Capture the cell that displays the provided text and extract its (X, Y) central coordinate. 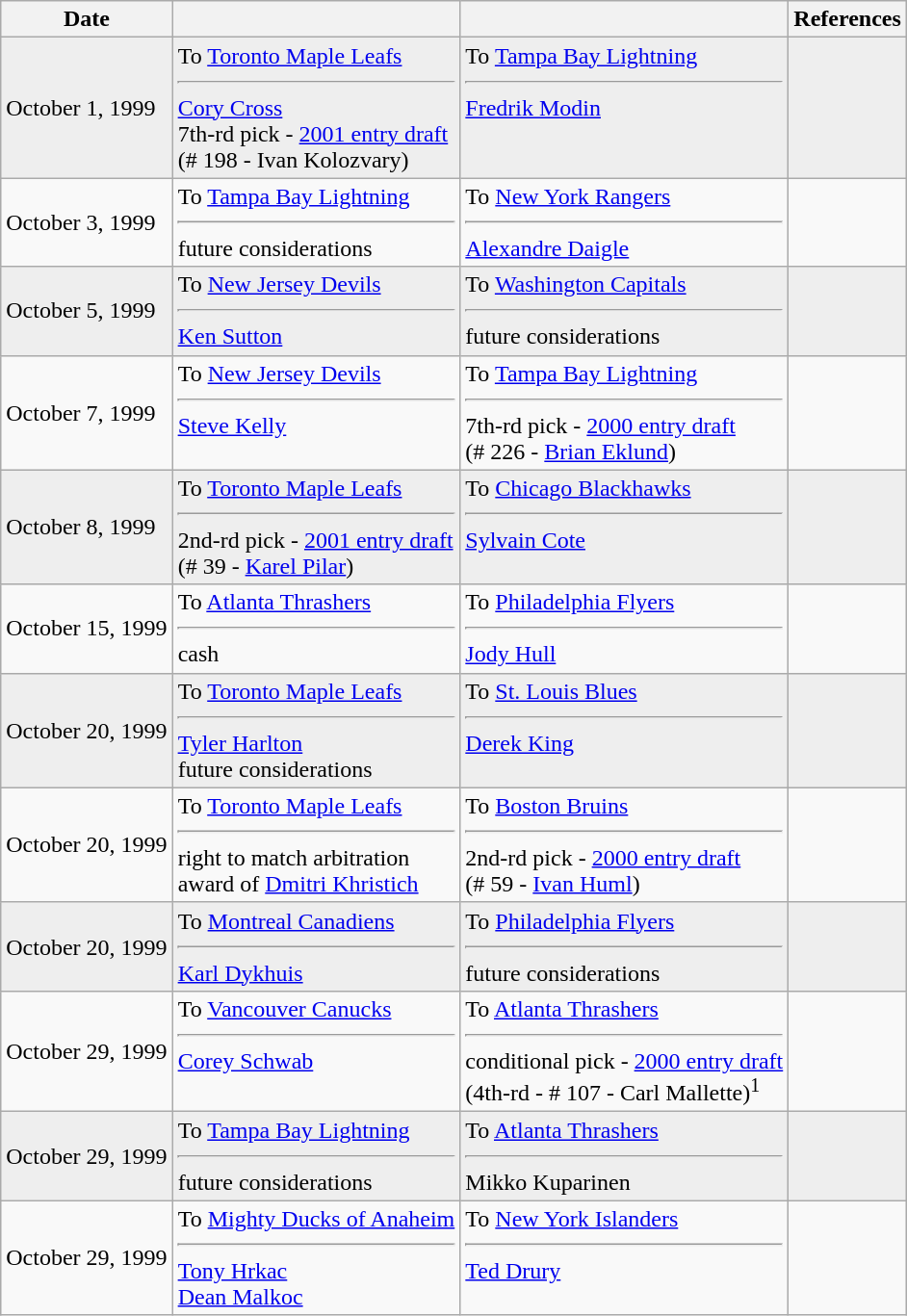
To Atlanta Thrashersconditional pick - 2000 entry draft(4th-rd - # 107 - Carl Mallette)1 (624, 1051)
To Philadelphia Flyersfuture considerations (624, 946)
To Tampa Bay LightningFredrik Modin (624, 108)
To Washington Capitalsfuture considerations (624, 311)
To New Jersey DevilsSteve Kelly (316, 412)
To Toronto Maple Leafsright to match arbitrationaward of Dmitri Khristich (316, 845)
October 8, 1999 (87, 528)
To New Jersey DevilsKen Sutton (316, 311)
October 1, 1999 (87, 108)
To Atlanta ThrashersMikko Kuparinen (624, 1156)
To St. Louis BluesDerek King (624, 730)
References (847, 19)
To Atlanta Thrasherscash (316, 629)
To Mighty Ducks of AnaheimTony HrkacDean Malkoc (316, 1257)
To New York IslandersTed Drury (624, 1257)
October 15, 1999 (87, 629)
To Toronto Maple Leafs2nd-rd pick - 2001 entry draft(# 39 - Karel Pilar) (316, 528)
To Tampa Bay Lightning7th-rd pick - 2000 entry draft(# 226 - Brian Eklund) (624, 412)
October 5, 1999 (87, 311)
Date (87, 19)
To Philadelphia FlyersJody Hull (624, 629)
To Chicago BlackhawksSylvain Cote (624, 528)
To Boston Bruins2nd-rd pick - 2000 entry draft(# 59 - Ivan Huml) (624, 845)
October 7, 1999 (87, 412)
To Montreal CanadiensKarl Dykhuis (316, 946)
To Toronto Maple LeafsCory Cross7th-rd pick - 2001 entry draft(# 198 - Ivan Kolozvary) (316, 108)
To Toronto Maple LeafsTyler Harltonfuture considerations (316, 730)
October 3, 1999 (87, 222)
To Vancouver CanucksCorey Schwab (316, 1051)
To New York RangersAlexandre Daigle (624, 222)
